Detect which cell encompasses the target text, then output its [x, y] center coordinate. 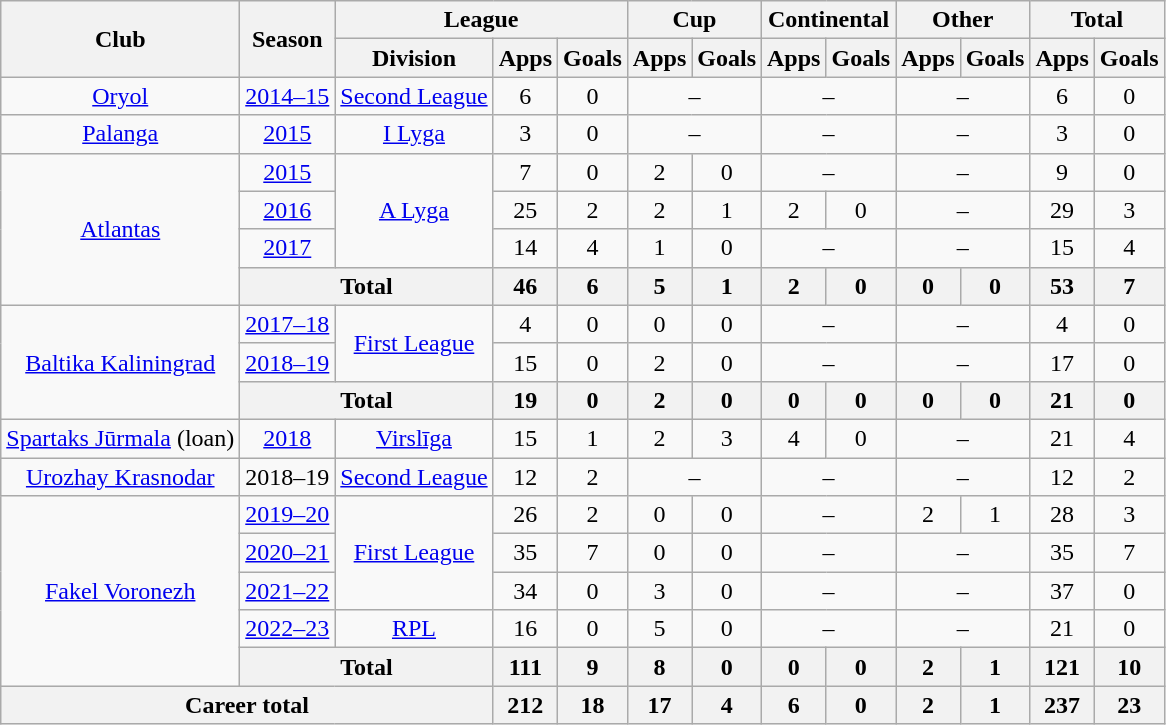
19 [525, 400]
10 [1129, 667]
Club [120, 39]
Atlantas [120, 229]
Baltika Kaliningrad [120, 362]
212 [525, 705]
Oryol [120, 96]
28 [1062, 515]
2017–18 [288, 324]
Season [288, 39]
34 [525, 591]
I Lyga [414, 134]
Other [963, 20]
37 [1062, 591]
Urozhay Krasnodar [120, 477]
18 [593, 705]
Continental [829, 20]
111 [525, 667]
League [482, 20]
Cup [694, 20]
14 [525, 248]
2020–21 [288, 553]
29 [1062, 210]
46 [525, 286]
2018 [288, 438]
2017 [288, 248]
2019–20 [288, 515]
2021–22 [288, 591]
RPL [414, 629]
Spartaks Jūrmala (loan) [120, 438]
A Lyga [414, 210]
23 [1129, 705]
53 [1062, 286]
Division [414, 58]
16 [525, 629]
Virslīga [414, 438]
237 [1062, 705]
Palanga [120, 134]
121 [1062, 667]
Career total [247, 705]
2014–15 [288, 96]
2022–23 [288, 629]
2016 [288, 210]
25 [525, 210]
Fakel Voronezh [120, 591]
26 [525, 515]
8 [659, 667]
